Detect which cell encompasses the target text, then output its (X, Y) center coordinate. 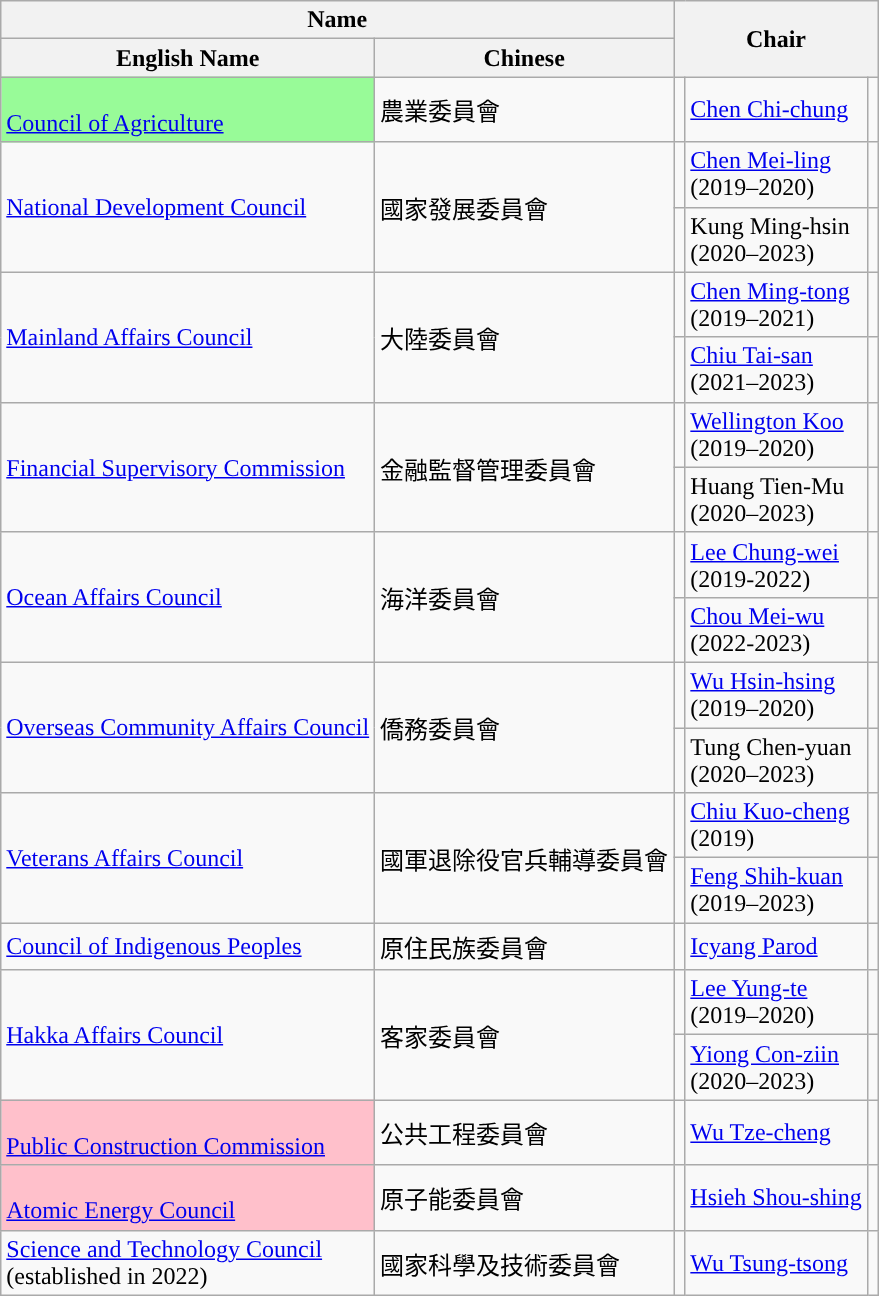
National Development Council (188, 207)
Ocean Affairs Council (188, 597)
國家科學及技術委員會 (524, 1262)
Chair (776, 39)
Wu Tze-cheng (776, 1132)
Wellington Koo(2019–2020) (776, 434)
原子能委員會 (524, 1198)
Chinese (524, 58)
Name (338, 20)
公共工程委員會 (524, 1132)
Chiu Kuo-cheng(2019) (776, 826)
Council of Indigenous Peoples (188, 946)
海洋委員會 (524, 597)
Feng Shih-kuan(2019–2023) (776, 890)
English Name (188, 58)
僑務委員會 (524, 727)
Kung Ming-hsin(2020–2023) (776, 240)
Atomic Energy Council (188, 1198)
Hsieh Shou-shing (776, 1198)
原住民族委員會 (524, 946)
Chou Mei-wu(2022-2023) (776, 630)
Lee Yung-te(2019–2020) (776, 1002)
Chen Mei-ling(2019–2020) (776, 174)
大陸委員會 (524, 337)
Icyang Parod (776, 946)
Science and Technology Council(established in 2022) (188, 1262)
Chiu Tai-san(2021–2023) (776, 370)
客家委員會 (524, 1035)
Veterans Affairs Council (188, 858)
金融監督管理委員會 (524, 467)
國家發展委員會 (524, 207)
Financial Supervisory Commission (188, 467)
Huang Tien-Mu(2020–2023) (776, 500)
Chen Chi-chung (776, 110)
Hakka Affairs Council (188, 1035)
Wu Tsung-tsong (776, 1262)
農業委員會 (524, 110)
Tung Chen-yuan(2020–2023) (776, 760)
Public Construction Commission (188, 1132)
Yiong Con-ziin(2020–2023) (776, 1068)
Mainland Affairs Council (188, 337)
Lee Chung-wei(2019-2022) (776, 564)
Council of Agriculture (188, 110)
Overseas Community Affairs Council (188, 727)
Wu Hsin-hsing(2019–2020) (776, 694)
Chen Ming-tong(2019–2021) (776, 304)
國軍退除役官兵輔導委員會 (524, 858)
